Return (X, Y) of the center of cell containing provided text 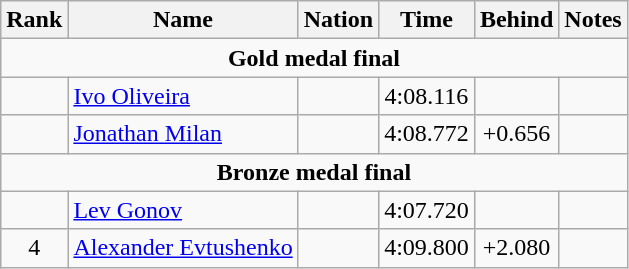
Ivo Oliveira (183, 96)
Bronze medal final (314, 172)
4:08.772 (427, 134)
Alexander Evtushenko (183, 248)
4:07.720 (427, 210)
Behind (516, 20)
Lev Gonov (183, 210)
Notes (593, 20)
+2.080 (516, 248)
4:09.800 (427, 248)
Jonathan Milan (183, 134)
Rank (34, 20)
Name (183, 20)
Nation (338, 20)
Time (427, 20)
Gold medal final (314, 58)
4:08.116 (427, 96)
4 (34, 248)
+0.656 (516, 134)
